Capture the cell that displays the provided text and extract its [X, Y] central coordinate. 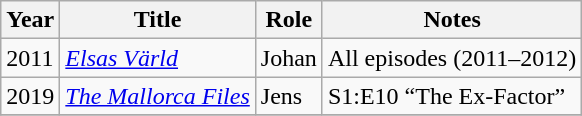
Notes [452, 20]
2011 [30, 58]
Jens [288, 96]
2019 [30, 96]
Role [288, 20]
Johan [288, 58]
Elsas Värld [158, 58]
Year [30, 20]
All episodes (2011–2012) [452, 58]
The Mallorca Files [158, 96]
S1:E10 “The Ex-Factor” [452, 96]
Title [158, 20]
